Extract the (x, y) coordinate from the center of the cell holding the provided text.  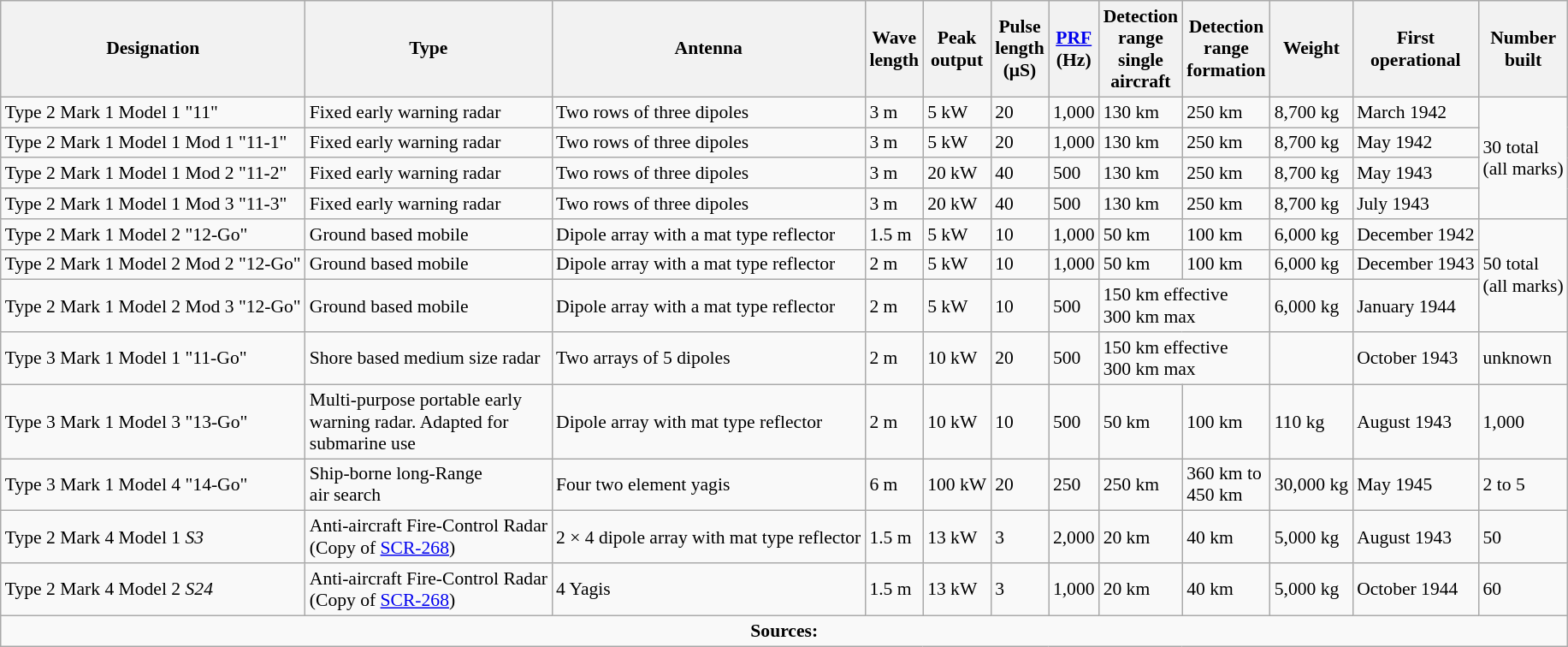
Sources: (784, 631)
100 kW (956, 484)
30 total (all marks) (1524, 157)
Type 3 Mark 1 Model 4 "14-Go" (153, 484)
unknown (1524, 358)
December 1942 (1415, 234)
Detection range single aircraft (1141, 49)
Dipole array with mat type reflector (708, 421)
Four two element yagis (708, 484)
May 1945 (1415, 484)
Weight (1311, 49)
Type 2 Mark 1 Model 2 Mod 3 "12-Go" (153, 306)
250 (1074, 484)
October 1944 (1415, 589)
December 1943 (1415, 264)
Designation (153, 49)
2 × 4 dipole array with mat type reflector (708, 537)
Type 2 Mark 4 Model 1 S3 (153, 537)
Peak output (956, 49)
Detection range formation (1226, 49)
March 1942 (1415, 112)
2 to 5 (1524, 484)
Type (429, 49)
110 kg (1311, 421)
Type 2 Mark 1 Model 1 "11" (153, 112)
Multi-purpose portable early warning radar. Adapted for submarine use (429, 421)
Type 2 Mark 1 Model 1 Mod 3 "11-3" (153, 204)
Pulse length (μS) (1020, 49)
May 1943 (1415, 174)
6 m (894, 484)
Type 2 Mark 1 Model 2 "12-Go" (153, 234)
Ship-borne long-Range air search (429, 484)
2,000 (1074, 537)
Antenna (708, 49)
PRF (Hz) (1074, 49)
30,000 kg (1311, 484)
50 total (all marks) (1524, 276)
Type 2 Mark 1 Model 1 Mod 2 "11-2" (153, 174)
4 Yagis (708, 589)
Type 2 Mark 1 Model 1 Mod 1 "11-1" (153, 143)
60 (1524, 589)
Type 2 Mark 4 Model 2 S24 (153, 589)
Type 2 Mark 1 Model 2 Mod 2 "12-Go" (153, 264)
May 1942 (1415, 143)
Type 3 Mark 1 Model 1 "11-Go" (153, 358)
Number built (1524, 49)
January 1944 (1415, 306)
360 km to 450 km (1226, 484)
Wave length (894, 49)
October 1943 (1415, 358)
Shore based medium size radar (429, 358)
Type 3 Mark 1 Model 3 "13-Go" (153, 421)
July 1943 (1415, 204)
Two arrays of 5 dipoles (708, 358)
First operational (1415, 49)
50 (1524, 537)
